Capture the cell that displays the provided text and extract its (X, Y) central coordinate. 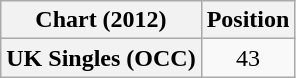
Chart (2012) (101, 20)
43 (248, 58)
UK Singles (OCC) (101, 58)
Position (248, 20)
